Search for the cell housing the specified text and yield its [X, Y] center coordinate. 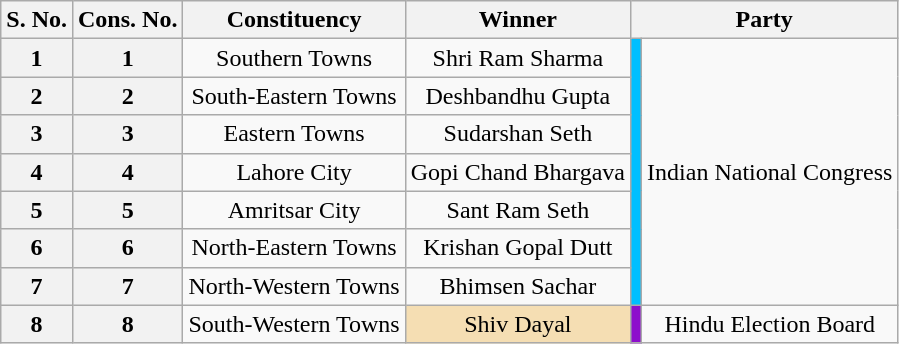
Gopi Chand Bhargava [518, 172]
Party [764, 20]
Hindu Election Board [770, 324]
Constituency [294, 20]
Deshbandhu Gupta [518, 96]
South-Western Towns [294, 324]
Cons. No. [127, 20]
Southern Towns [294, 58]
Bhimsen Sachar [518, 286]
Sant Ram Seth [518, 210]
Amritsar City [294, 210]
North-Western Towns [294, 286]
Lahore City [294, 172]
Winner [518, 20]
Shiv Dayal [518, 324]
Eastern Towns [294, 134]
South-Eastern Towns [294, 96]
Sudarshan Seth [518, 134]
Shri Ram Sharma [518, 58]
S. No. [37, 20]
Indian National Congress [770, 172]
North-Eastern Towns [294, 248]
Krishan Gopal Dutt [518, 248]
